Provide the (x, y) coordinate of the cell's center where the given text is located.  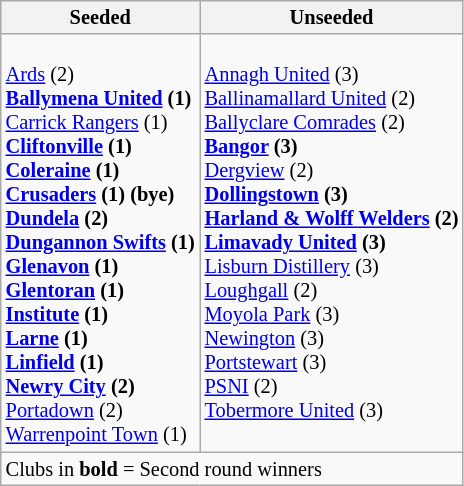
Seeded (100, 17)
Unseeded (332, 17)
Clubs in bold = Second round winners (232, 469)
